Scan for the cell matching the given text and deliver its (X, Y) coordinate at center. 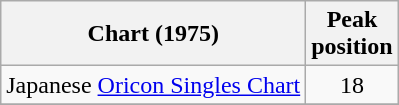
Peakposition (352, 34)
Japanese Oricon Singles Chart (154, 85)
18 (352, 85)
Chart (1975) (154, 34)
